Extract the [x, y] coordinate from the center of the cell holding the provided text.  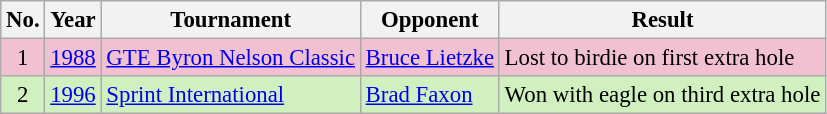
Brad Faxon [430, 95]
Tournament [230, 20]
No. [23, 20]
Bruce Lietzke [430, 58]
Opponent [430, 20]
1996 [73, 95]
1 [23, 58]
Won with eagle on third extra hole [662, 95]
Year [73, 20]
GTE Byron Nelson Classic [230, 58]
1988 [73, 58]
2 [23, 95]
Lost to birdie on first extra hole [662, 58]
Sprint International [230, 95]
Result [662, 20]
